Detect which cell encompasses the target text, then output its (x, y) center coordinate. 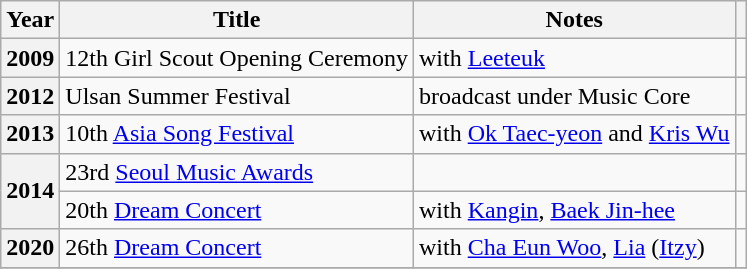
10th Asia Song Festival (237, 134)
23rd Seoul Music Awards (237, 172)
Notes (574, 20)
with Kangin, Baek Jin-hee (574, 210)
2020 (30, 248)
Ulsan Summer Festival (237, 96)
Title (237, 20)
with Ok Taec-yeon and Kris Wu (574, 134)
with Leeteuk (574, 58)
12th Girl Scout Opening Ceremony (237, 58)
26th Dream Concert (237, 248)
2009 (30, 58)
2013 (30, 134)
Year (30, 20)
2012 (30, 96)
with Cha Eun Woo, Lia (Itzy) (574, 248)
2014 (30, 191)
broadcast under Music Core (574, 96)
20th Dream Concert (237, 210)
